Identify which cell holds the provided text, then report its (x, y) central coordinate. 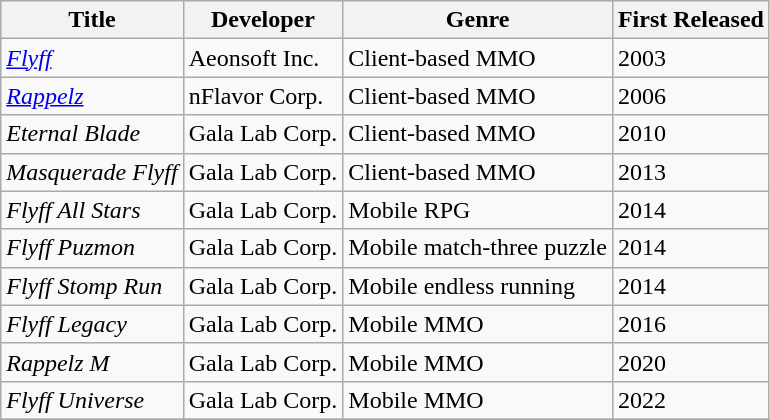
Flyff Puzmon (92, 248)
Masquerade Flyff (92, 172)
Rappelz M (92, 362)
Mobile endless running (478, 286)
2010 (690, 134)
2006 (690, 96)
2013 (690, 172)
Developer (263, 20)
2016 (690, 324)
Flyff Legacy (92, 324)
First Released (690, 20)
Mobile RPG (478, 210)
Mobile match-three puzzle (478, 248)
Eternal Blade (92, 134)
2003 (690, 58)
Title (92, 20)
Flyff Universe (92, 400)
Flyff (92, 58)
nFlavor Corp. (263, 96)
2022 (690, 400)
Rappelz (92, 96)
Genre (478, 20)
Aeonsoft Inc. (263, 58)
2020 (690, 362)
Flyff All Stars (92, 210)
Flyff Stomp Run (92, 286)
